Identify which cell holds the provided text, then report its [x, y] central coordinate. 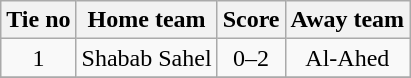
0–2 [251, 58]
Tie no [38, 20]
Home team [146, 20]
Shabab Sahel [146, 58]
1 [38, 58]
Score [251, 20]
Away team [348, 20]
Al-Ahed [348, 58]
